Detect which cell encompasses the target text, then output its (X, Y) center coordinate. 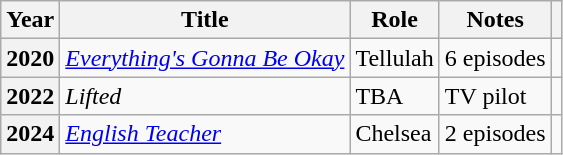
Role (394, 20)
Lifted (205, 96)
English Teacher (205, 134)
2020 (30, 58)
Tellulah (394, 58)
Year (30, 20)
TBA (394, 96)
2024 (30, 134)
Chelsea (394, 134)
2022 (30, 96)
TV pilot (495, 96)
6 episodes (495, 58)
Notes (495, 20)
2 episodes (495, 134)
Everything's Gonna Be Okay (205, 58)
Title (205, 20)
